Scan for the cell matching the given text and deliver its [x, y] coordinate at center. 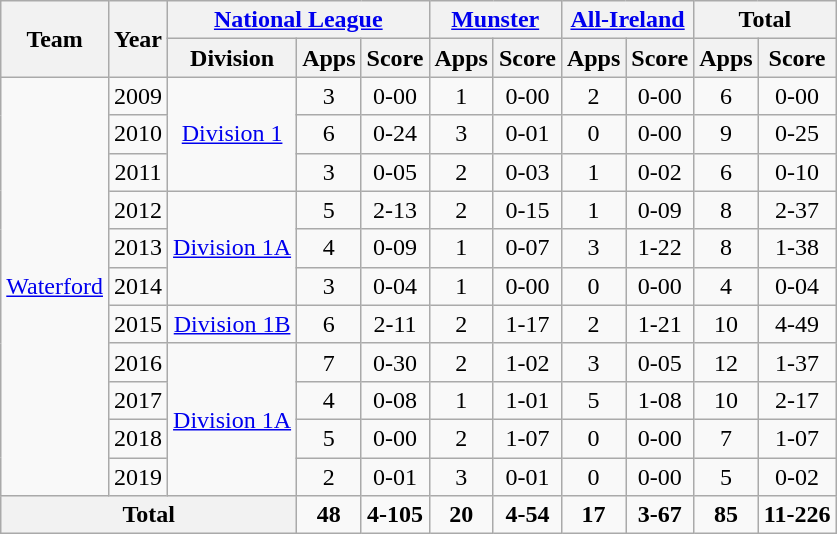
2-11 [395, 324]
2011 [138, 172]
48 [329, 515]
1-17 [527, 324]
1-38 [797, 248]
Munster [495, 20]
1-08 [660, 400]
2014 [138, 286]
0-08 [395, 400]
Division [232, 58]
All-Ireland [627, 20]
20 [461, 515]
2-17 [797, 400]
2016 [138, 362]
1-22 [660, 248]
2010 [138, 134]
3-67 [660, 515]
Division 1B [232, 324]
2009 [138, 96]
4-49 [797, 324]
2012 [138, 210]
4-54 [527, 515]
0-30 [395, 362]
2-13 [395, 210]
1-37 [797, 362]
Division 1 [232, 134]
2017 [138, 400]
0-24 [395, 134]
4-105 [395, 515]
National League [298, 20]
2018 [138, 438]
0-25 [797, 134]
2019 [138, 477]
1-21 [660, 324]
11-226 [797, 515]
Year [138, 39]
9 [726, 134]
0-07 [527, 248]
2015 [138, 324]
0-15 [527, 210]
17 [593, 515]
85 [726, 515]
2013 [138, 248]
0-10 [797, 172]
1-02 [527, 362]
12 [726, 362]
0-03 [527, 172]
Waterford [55, 286]
1-01 [527, 400]
2-37 [797, 210]
Team [55, 39]
